Detect which cell encompasses the target text, then output its (x, y) center coordinate. 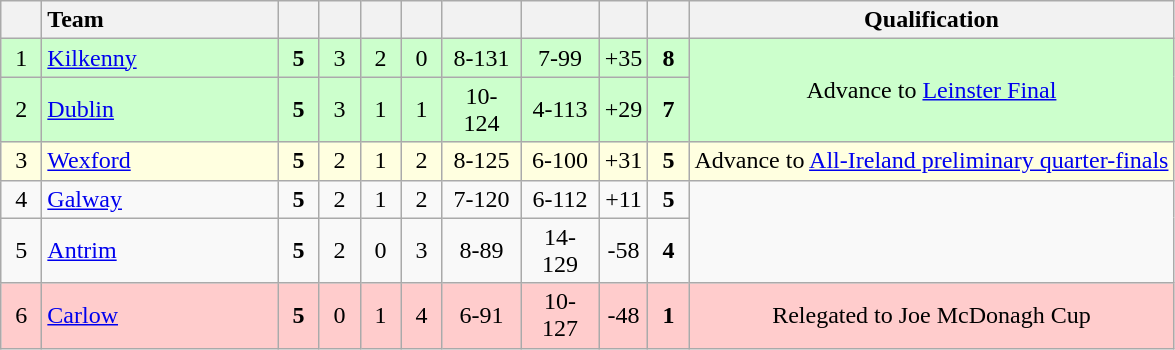
Carlow (160, 316)
+35 (624, 58)
7 (668, 110)
-58 (624, 250)
Antrim (160, 250)
8 (668, 58)
8-131 (482, 58)
-48 (624, 316)
+11 (624, 199)
Relegated to Joe McDonagh Cup (932, 316)
7-120 (482, 199)
Dublin (160, 110)
8-89 (482, 250)
6 (22, 316)
6-91 (482, 316)
14-129 (560, 250)
Advance to All-Ireland preliminary quarter-finals (932, 161)
+31 (624, 161)
6-100 (560, 161)
Kilkenny (160, 58)
+29 (624, 110)
10-124 (482, 110)
Wexford (160, 161)
Galway (160, 199)
Qualification (932, 20)
7-99 (560, 58)
Advance to Leinster Final (932, 90)
4-113 (560, 110)
10-127 (560, 316)
Team (160, 20)
8-125 (482, 161)
6-112 (560, 199)
